From the cell containing the given text, extract its center point as [x, y] coordinate. 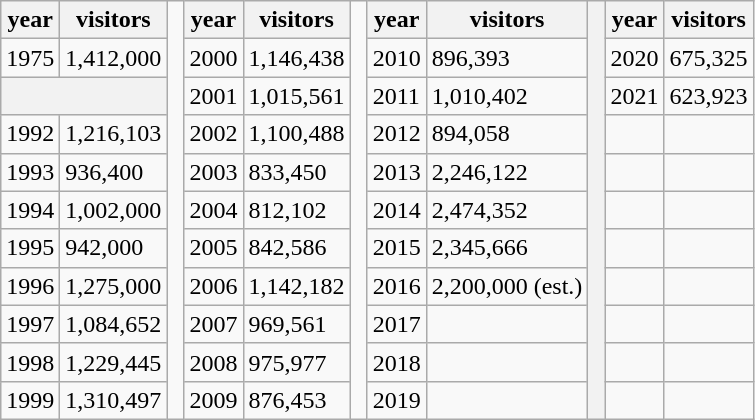
2017 [396, 324]
833,450 [296, 172]
936,400 [114, 172]
1994 [30, 210]
2019 [396, 400]
1,100,488 [296, 134]
894,058 [507, 134]
1993 [30, 172]
2015 [396, 248]
1,002,000 [114, 210]
1,142,182 [296, 286]
2002 [214, 134]
2005 [214, 248]
1,146,438 [296, 58]
1,275,000 [114, 286]
1,015,561 [296, 96]
896,393 [507, 58]
2,200,000 (est.) [507, 286]
1997 [30, 324]
1998 [30, 362]
2021 [634, 96]
2001 [214, 96]
812,102 [296, 210]
2007 [214, 324]
2004 [214, 210]
2016 [396, 286]
2,246,122 [507, 172]
1996 [30, 286]
942,000 [114, 248]
2013 [396, 172]
1,084,652 [114, 324]
1975 [30, 58]
876,453 [296, 400]
2014 [396, 210]
1,412,000 [114, 58]
2008 [214, 362]
2,474,352 [507, 210]
969,561 [296, 324]
623,923 [708, 96]
1992 [30, 134]
1999 [30, 400]
1,310,497 [114, 400]
675,325 [708, 58]
2011 [396, 96]
2010 [396, 58]
2000 [214, 58]
2018 [396, 362]
2009 [214, 400]
1,229,445 [114, 362]
2003 [214, 172]
842,586 [296, 248]
2006 [214, 286]
2012 [396, 134]
2,345,666 [507, 248]
1995 [30, 248]
2020 [634, 58]
1,216,103 [114, 134]
975,977 [296, 362]
1,010,402 [507, 96]
